Find where the given text appears and provide that cell's center as (X, Y) coordinate. 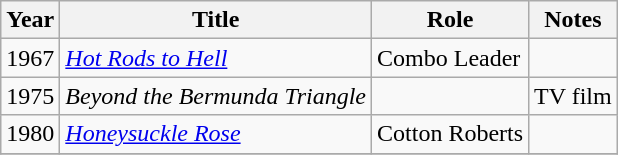
Hot Rods to Hell (216, 58)
Honeysuckle Rose (216, 134)
Beyond the Bermunda Triangle (216, 96)
Role (450, 20)
1975 (30, 96)
Cotton Roberts (450, 134)
Year (30, 20)
Combo Leader (450, 58)
Notes (574, 20)
Title (216, 20)
1967 (30, 58)
TV film (574, 96)
1980 (30, 134)
